Return (X, Y) of the center of cell containing provided text 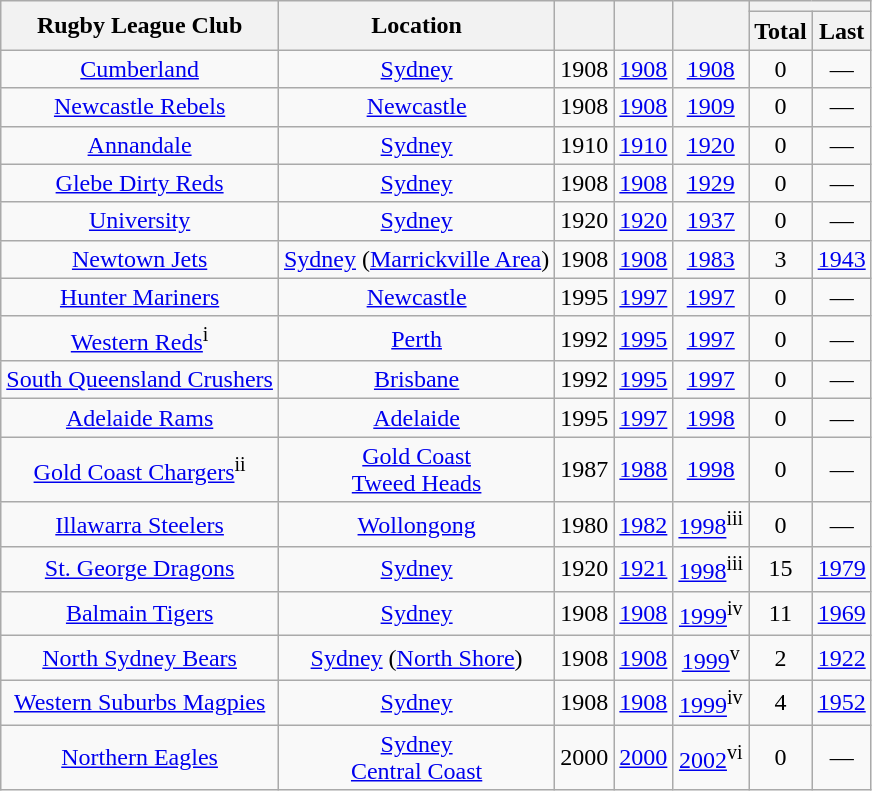
Sydney (North Shore) (416, 658)
1937 (711, 221)
Hunter Mariners (140, 297)
Adelaide (416, 418)
1921 (644, 570)
Gold Coast Chargersii (140, 470)
Illawarra Steelers (140, 524)
St. George Dragons (140, 570)
1969 (842, 614)
Sydney Central Coast (416, 758)
University (140, 221)
2 (781, 658)
1943 (842, 259)
1988 (644, 470)
15 (781, 570)
North Sydney Bears (140, 658)
11 (781, 614)
Western Redsi (140, 338)
Annandale (140, 145)
1982 (644, 524)
1980 (584, 524)
Northern Eagles (140, 758)
1952 (842, 702)
Rugby League Club (140, 26)
1987 (584, 470)
1983 (711, 259)
Newcastle Rebels (140, 107)
Newtown Jets (140, 259)
1999v (711, 658)
Adelaide Rams (140, 418)
Balmain Tigers (140, 614)
Last (842, 31)
Wollongong (416, 524)
Cumberland (140, 69)
4 (781, 702)
2002vi (711, 758)
Location (416, 26)
1922 (842, 658)
Glebe Dirty Reds (140, 183)
Total (781, 31)
1979 (842, 570)
Gold Coast Tweed Heads (416, 470)
Sydney (Marrickville Area) (416, 259)
3 (781, 259)
1909 (711, 107)
South Queensland Crushers (140, 380)
Brisbane (416, 380)
Western Suburbs Magpies (140, 702)
Perth (416, 338)
1929 (711, 183)
